Extract the (x, y) coordinate from the center of the cell holding the provided text.  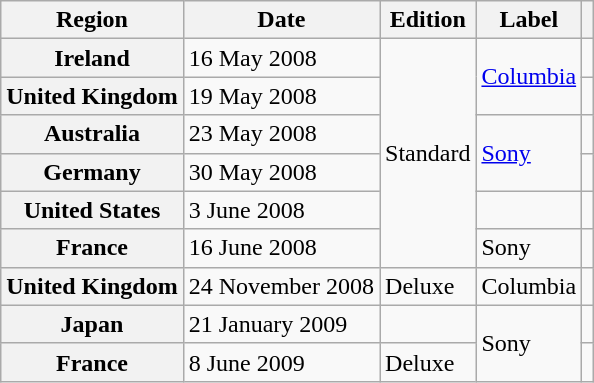
Label (529, 20)
Date (281, 20)
16 May 2008 (281, 58)
19 May 2008 (281, 96)
Germany (92, 172)
23 May 2008 (281, 134)
Standard (428, 153)
24 November 2008 (281, 286)
Ireland (92, 58)
3 June 2008 (281, 210)
United States (92, 210)
Edition (428, 20)
30 May 2008 (281, 172)
Region (92, 20)
Japan (92, 324)
Australia (92, 134)
16 June 2008 (281, 248)
8 June 2009 (281, 362)
21 January 2009 (281, 324)
